Scan for the cell matching the given text and deliver its [x, y] coordinate at center. 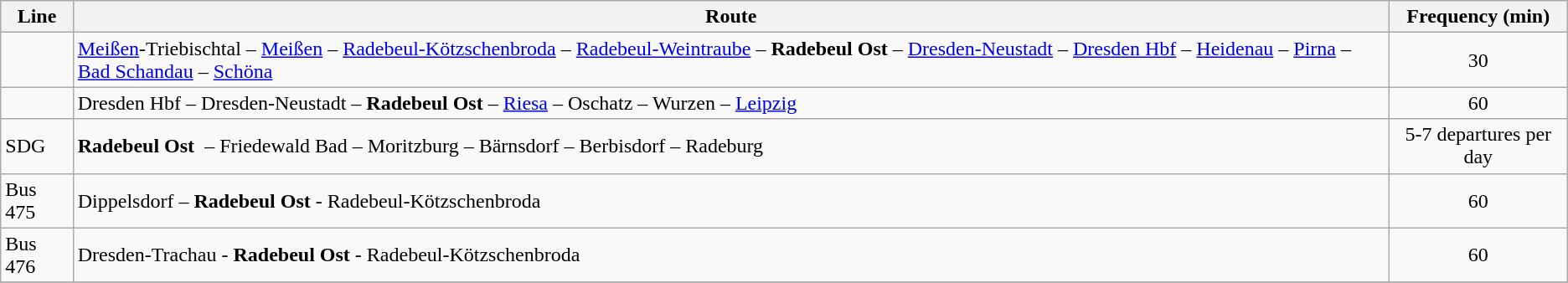
Dippelsdorf – Radebeul Ost - Radebeul-Kötzschenbroda [730, 201]
Route [730, 17]
5-7 departures per day [1478, 146]
Bus 475 [37, 201]
30 [1478, 60]
Bus 476 [37, 255]
Dresden Hbf – Dresden-Neustadt – Radebeul Ost – Riesa – Oschatz – Wurzen – Leipzig [730, 103]
Dresden-Trachau - Radebeul Ost - Radebeul-Kötzschenbroda [730, 255]
SDG [37, 146]
Frequency (min) [1478, 17]
Line [37, 17]
Radebeul Ost – Friedewald Bad – Moritzburg – Bärnsdorf – Berbisdorf – Radeburg [730, 146]
